Locate the cell with the specified text and output its [X, Y] center coordinate. 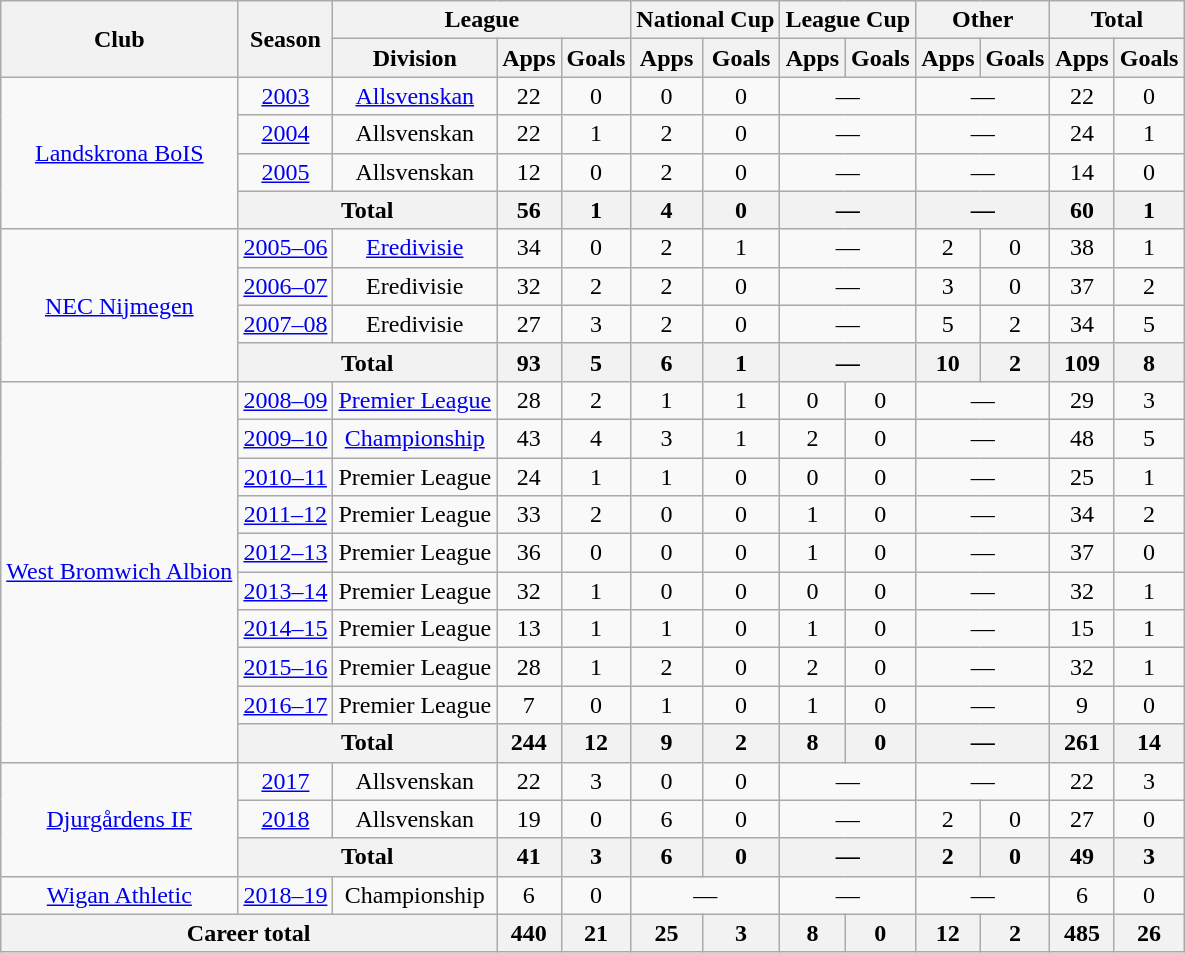
Djurgårdens IF [120, 819]
Landskrona BoIS [120, 153]
League Cup [848, 20]
29 [1082, 400]
19 [529, 819]
2005–06 [286, 248]
38 [1082, 248]
2006–07 [286, 286]
2004 [286, 134]
League [482, 20]
2014–15 [286, 629]
Club [120, 39]
2008–09 [286, 400]
2017 [286, 781]
485 [1082, 933]
440 [529, 933]
West Bromwich Albion [120, 572]
2018 [286, 819]
15 [1082, 629]
2005 [286, 172]
Wigan Athletic [120, 895]
2009–10 [286, 438]
Other [983, 20]
49 [1082, 857]
36 [529, 553]
60 [1082, 210]
Season [286, 39]
2015–16 [286, 667]
2007–08 [286, 324]
43 [529, 438]
2012–13 [286, 553]
Division [415, 58]
93 [529, 362]
109 [1082, 362]
48 [1082, 438]
2018–19 [286, 895]
2011–12 [286, 515]
21 [596, 933]
33 [529, 515]
26 [1149, 933]
56 [529, 210]
41 [529, 857]
2013–14 [286, 591]
Career total [249, 933]
13 [529, 629]
NEC Nijmegen [120, 305]
2003 [286, 96]
244 [529, 743]
7 [529, 705]
2016–17 [286, 705]
261 [1082, 743]
10 [948, 362]
2010–11 [286, 477]
National Cup [706, 20]
